Return [X, Y] of the center of cell containing provided text 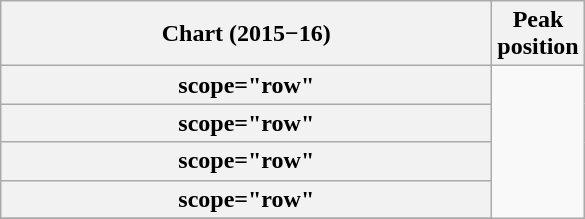
Peakposition [538, 34]
Chart (2015−16) [246, 34]
